Return (x, y) of the center of cell containing provided text 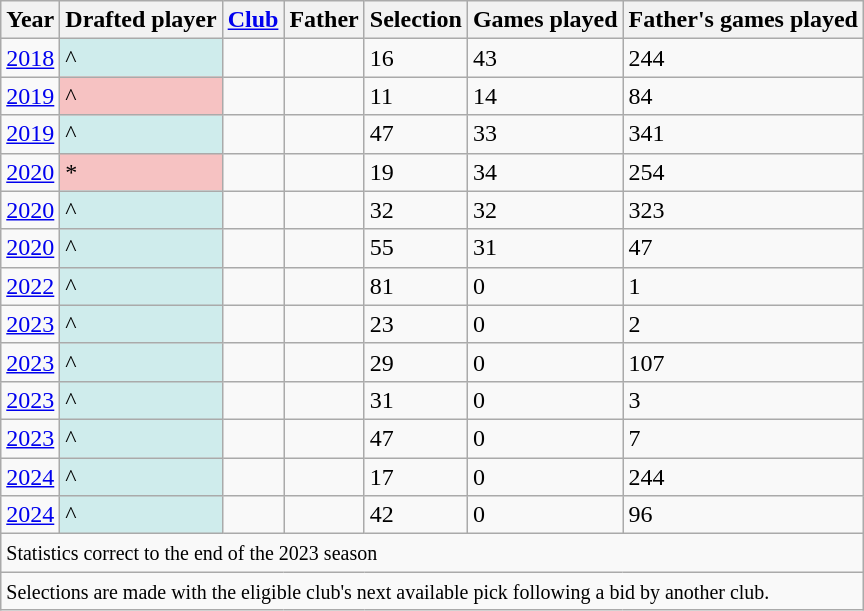
3 (743, 400)
Year (30, 20)
2022 (30, 286)
11 (416, 96)
84 (743, 96)
14 (545, 96)
107 (743, 362)
34 (545, 172)
Games played (545, 20)
1 (743, 286)
2 (743, 324)
341 (743, 134)
96 (743, 515)
55 (416, 248)
Club (253, 20)
Statistics correct to the end of the 2023 season (432, 553)
Father (324, 20)
19 (416, 172)
323 (743, 210)
29 (416, 362)
Selection (416, 20)
254 (743, 172)
81 (416, 286)
7 (743, 438)
Drafted player (141, 20)
Father's games played (743, 20)
16 (416, 58)
17 (416, 477)
33 (545, 134)
2018 (30, 58)
Selections are made with the eligible club's next available pick following a bid by another club. (432, 591)
* (141, 172)
42 (416, 515)
23 (416, 324)
43 (545, 58)
